Scan for the cell matching the given text and deliver its [x, y] coordinate at center. 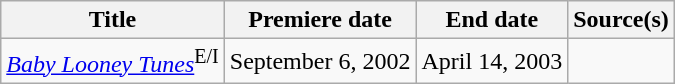
Premiere date [320, 20]
September 6, 2002 [320, 62]
Title [113, 20]
Baby Looney TunesE/I [113, 62]
April 14, 2003 [492, 62]
End date [492, 20]
Source(s) [622, 20]
